Determine the (x, y) coordinate at the center of the cell enclosing the given text.  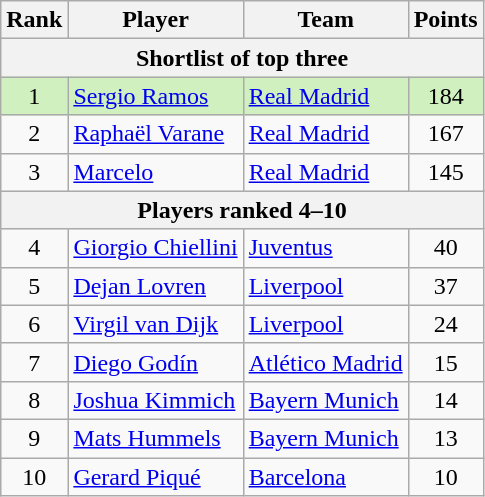
145 (446, 172)
3 (34, 172)
Joshua Kimmich (156, 400)
2 (34, 134)
184 (446, 96)
Virgil van Dijk (156, 324)
40 (446, 248)
Rank (34, 20)
Giorgio Chiellini (156, 248)
Dejan Lovren (156, 286)
Atlético Madrid (326, 362)
4 (34, 248)
Points (446, 20)
Team (326, 20)
Juventus (326, 248)
Mats Hummels (156, 438)
Sergio Ramos (156, 96)
Shortlist of top three (242, 58)
Gerard Piqué (156, 477)
Player (156, 20)
Barcelona (326, 477)
Marcelo (156, 172)
5 (34, 286)
Players ranked 4–10 (242, 210)
8 (34, 400)
24 (446, 324)
Raphaël Varane (156, 134)
14 (446, 400)
37 (446, 286)
13 (446, 438)
1 (34, 96)
Diego Godín (156, 362)
15 (446, 362)
167 (446, 134)
6 (34, 324)
7 (34, 362)
9 (34, 438)
